Determine the [X, Y] coordinate at the center of the cell enclosing the given text.  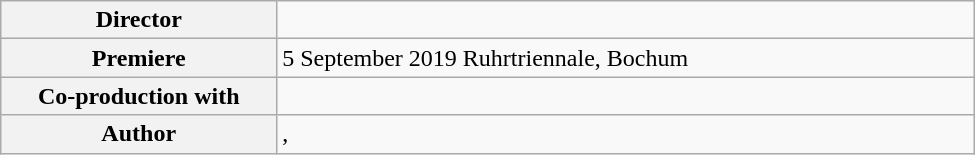
Co-production with [139, 96]
Premiere [139, 58]
Author [139, 134]
, [626, 134]
Director [139, 20]
5 September 2019 Ruhrtriennale, Bochum [626, 58]
